Find where the given text appears and provide that cell's center as (x, y) coordinate. 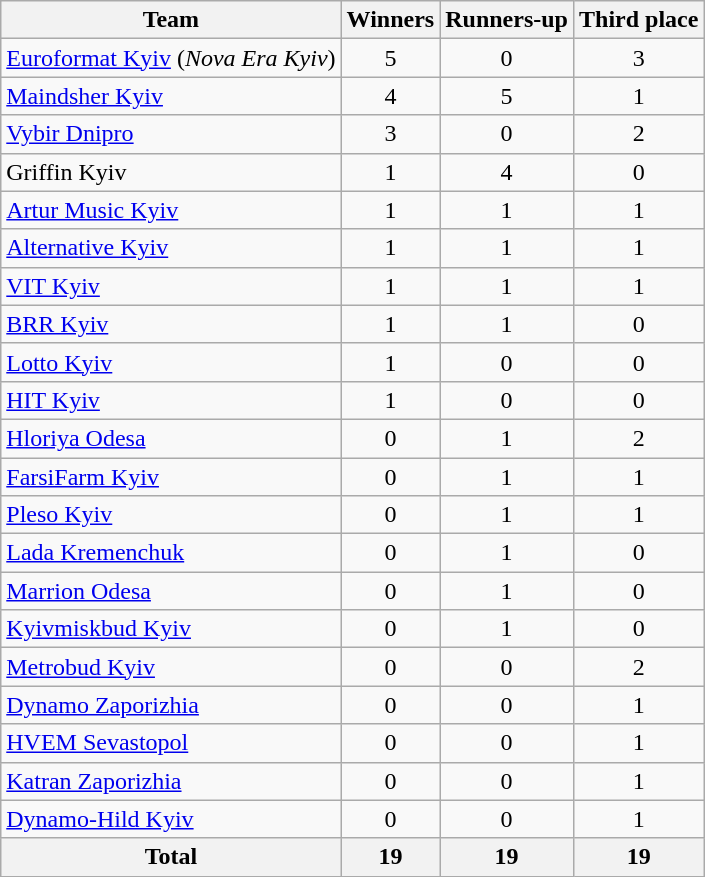
HVEM Sevastopol (171, 743)
Winners (390, 20)
HIT Kyiv (171, 400)
Katran Zaporizhia (171, 781)
Total (171, 857)
Kyivmiskbud Kyiv (171, 629)
Third place (638, 20)
Hloriya Odesa (171, 438)
Vybir Dnipro (171, 134)
Lotto Kyiv (171, 362)
Maindsher Kyiv (171, 96)
Dynamo Zaporizhia (171, 705)
Euroformat Kyiv (Nova Era Kyiv) (171, 58)
Dynamo-Hild Kyiv (171, 819)
VIT Kyiv (171, 286)
Marrion Odesa (171, 591)
Team (171, 20)
Runners-up (507, 20)
Pleso Kyiv (171, 515)
FarsiFarm Kyiv (171, 477)
Artur Music Kyiv (171, 210)
Griffin Kyiv (171, 172)
Lada Kremenchuk (171, 553)
Alternative Kyiv (171, 248)
BRR Kyiv (171, 324)
Metrobud Kyiv (171, 667)
